Identify which cell holds the provided text, then report its (X, Y) central coordinate. 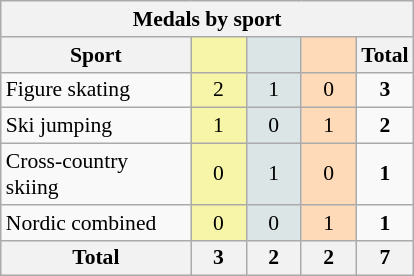
Medals by sport (208, 19)
Cross-country skiing (96, 174)
Figure skating (96, 90)
Ski jumping (96, 126)
Sport (96, 55)
7 (384, 258)
Nordic combined (96, 223)
